Detect which cell encompasses the target text, then output its (X, Y) center coordinate. 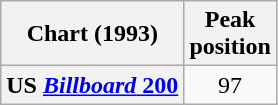
Peak position (230, 34)
97 (230, 85)
US Billboard 200 (92, 85)
Chart (1993) (92, 34)
